Detect which cell encompasses the target text, then output its [X, Y] center coordinate. 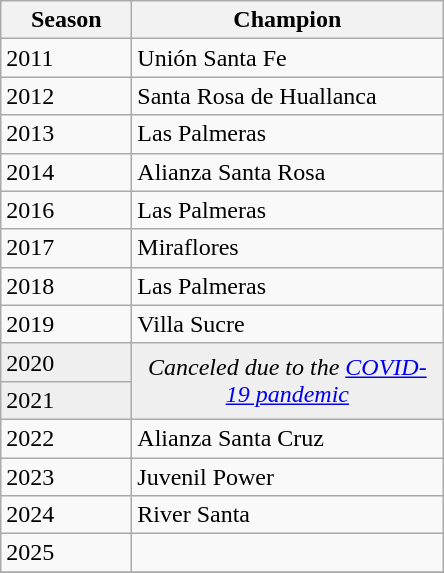
2022 [66, 438]
2016 [66, 210]
Villa Sucre [288, 324]
2012 [66, 96]
Juvenil Power [288, 477]
2017 [66, 248]
Alianza Santa Cruz [288, 438]
Unión Santa Fe [288, 58]
2020 [66, 362]
2018 [66, 286]
Champion [288, 20]
Canceled due to the COVID-19 pandemic [288, 381]
Miraflores [288, 248]
2013 [66, 134]
2024 [66, 515]
2025 [66, 553]
2019 [66, 324]
Santa Rosa de Huallanca [288, 96]
2023 [66, 477]
2021 [66, 400]
2011 [66, 58]
2014 [66, 172]
River Santa [288, 515]
Alianza Santa Rosa [288, 172]
Season [66, 20]
